Output the [X, Y] coordinate of the center of the cell containing the given text.  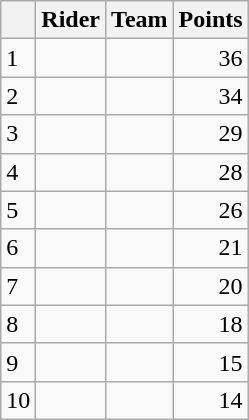
28 [210, 172]
21 [210, 248]
18 [210, 324]
9 [18, 362]
4 [18, 172]
36 [210, 58]
8 [18, 324]
5 [18, 210]
34 [210, 96]
1 [18, 58]
10 [18, 400]
Points [210, 20]
Rider [71, 20]
29 [210, 134]
7 [18, 286]
20 [210, 286]
3 [18, 134]
26 [210, 210]
15 [210, 362]
2 [18, 96]
6 [18, 248]
Team [140, 20]
14 [210, 400]
